Return the (X, Y) coordinate for the center point of the cell that contains the specified text.  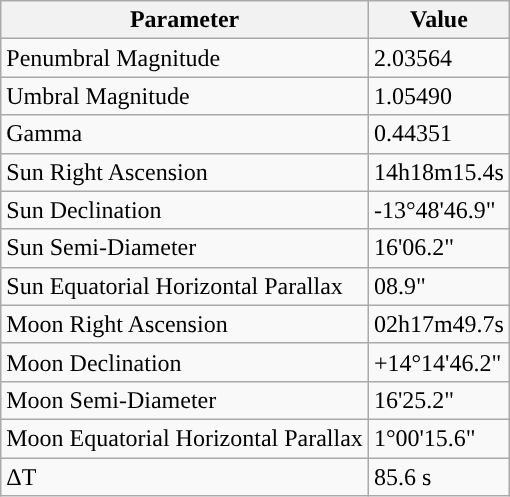
16'25.2" (438, 400)
14h18m15.4s (438, 172)
Sun Equatorial Horizontal Parallax (185, 286)
Sun Right Ascension (185, 172)
Umbral Magnitude (185, 96)
Sun Semi-Diameter (185, 248)
Gamma (185, 134)
16'06.2" (438, 248)
Parameter (185, 20)
Moon Right Ascension (185, 324)
Value (438, 20)
Moon Equatorial Horizontal Parallax (185, 438)
ΔT (185, 477)
08.9" (438, 286)
1.05490 (438, 96)
Moon Declination (185, 362)
0.44351 (438, 134)
Moon Semi-Diameter (185, 400)
1°00'15.6" (438, 438)
02h17m49.7s (438, 324)
+14°14'46.2" (438, 362)
Sun Declination (185, 210)
-13°48'46.9" (438, 210)
2.03564 (438, 58)
85.6 s (438, 477)
Penumbral Magnitude (185, 58)
